Scan for the cell matching the given text and deliver its (X, Y) coordinate at center. 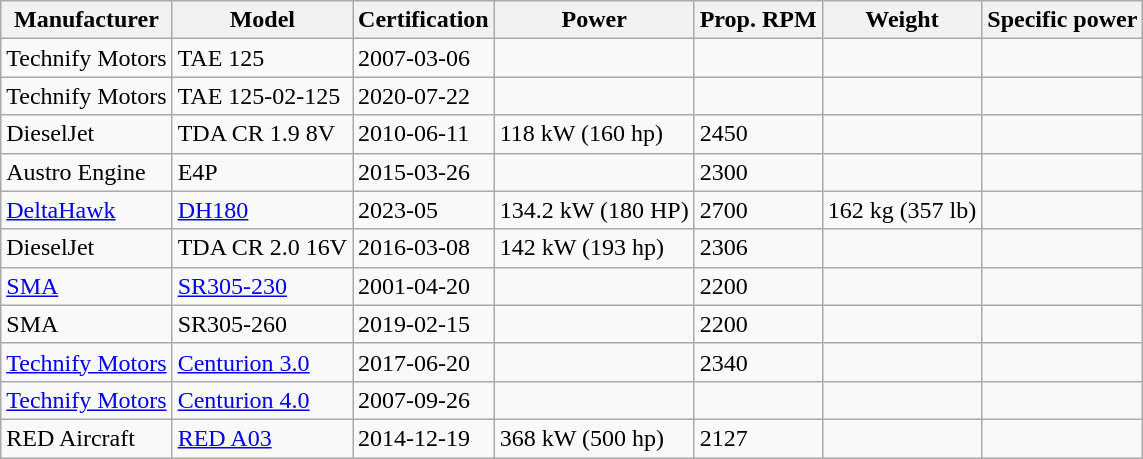
RED A03 (262, 438)
Power (594, 20)
134.2 kW (180 HP) (594, 210)
2001-04-20 (424, 286)
DH180 (262, 210)
2014-12-19 (424, 438)
2023-05 (424, 210)
SR305-230 (262, 286)
2127 (758, 438)
2016-03-08 (424, 248)
2340 (758, 362)
2017-06-20 (424, 362)
2007-09-26 (424, 400)
RED Aircraft (86, 438)
Prop. RPM (758, 20)
2450 (758, 134)
Manufacturer (86, 20)
Centurion 3.0 (262, 362)
Certification (424, 20)
Centurion 4.0 (262, 400)
Model (262, 20)
2300 (758, 172)
2007-03-06 (424, 58)
TAE 125-02-125 (262, 96)
SR305-260 (262, 324)
TDA CR 2.0 16V (262, 248)
2010-06-11 (424, 134)
E4P (262, 172)
TAE 125 (262, 58)
2700 (758, 210)
142 kW (193 hp) (594, 248)
162 kg (357 lb) (902, 210)
2015-03-26 (424, 172)
118 kW (160 hp) (594, 134)
Weight (902, 20)
TDA CR 1.9 8V (262, 134)
2020-07-22 (424, 96)
2306 (758, 248)
2019-02-15 (424, 324)
Specific power (1062, 20)
Austro Engine (86, 172)
DeltaHawk (86, 210)
368 kW (500 hp) (594, 438)
